Scan for the cell matching the given text and deliver its [X, Y] coordinate at center. 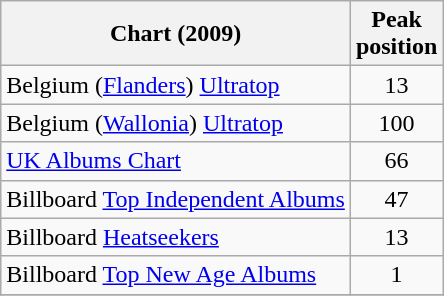
Billboard Heatseekers [176, 237]
Chart (2009) [176, 34]
66 [396, 161]
Belgium (Flanders) Ultratop [176, 85]
Belgium (Wallonia) Ultratop [176, 123]
Billboard Top Independent Albums [176, 199]
Billboard Top New Age Albums [176, 275]
1 [396, 275]
100 [396, 123]
47 [396, 199]
UK Albums Chart [176, 161]
Peakposition [396, 34]
